Determine the [x, y] coordinate at the center of the cell enclosing the given text.  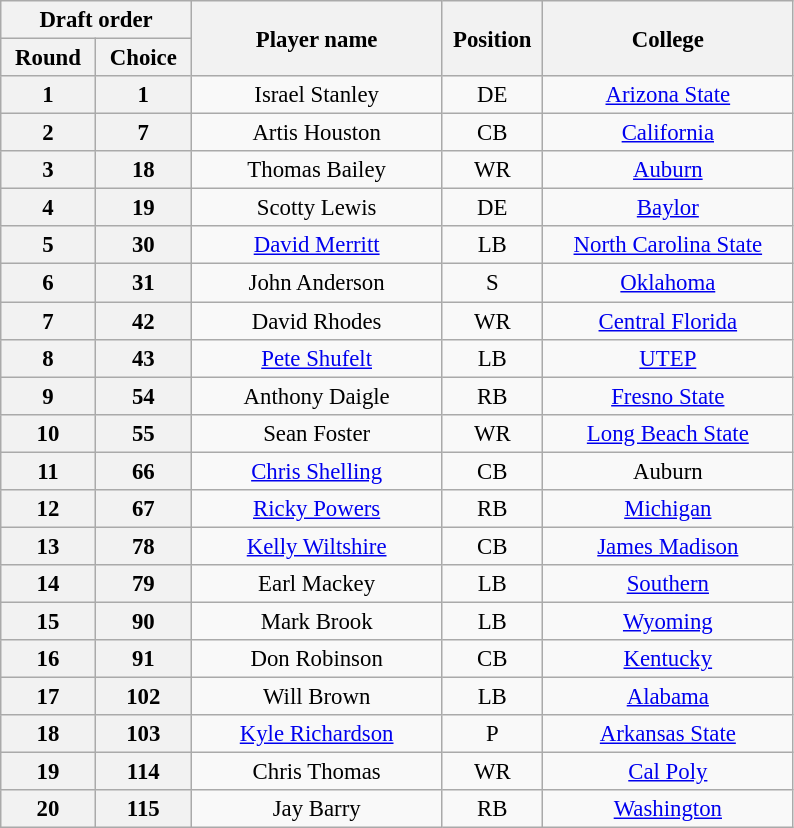
20 [48, 809]
Position [492, 38]
Anthony Daigle [316, 396]
30 [143, 245]
Michigan [668, 509]
16 [48, 659]
9 [48, 396]
10 [48, 433]
Oklahoma [668, 283]
6 [48, 283]
31 [143, 283]
David Rhodes [316, 321]
Pete Shufelt [316, 358]
Mark Brook [316, 621]
Kyle Richardson [316, 734]
114 [143, 772]
Kelly Wiltshire [316, 546]
Scotty Lewis [316, 208]
2 [48, 133]
David Merritt [316, 245]
78 [143, 546]
Thomas Bailey [316, 170]
8 [48, 358]
Sean Foster [316, 433]
UTEP [668, 358]
55 [143, 433]
North Carolina State [668, 245]
4 [48, 208]
Jay Barry [316, 809]
Southern [668, 584]
Earl Mackey [316, 584]
Artis Houston [316, 133]
42 [143, 321]
66 [143, 471]
54 [143, 396]
43 [143, 358]
Fresno State [668, 396]
102 [143, 697]
91 [143, 659]
Arizona State [668, 95]
Ricky Powers [316, 509]
115 [143, 809]
17 [48, 697]
90 [143, 621]
5 [48, 245]
67 [143, 509]
Arkansas State [668, 734]
Alabama [668, 697]
Cal Poly [668, 772]
Washington [668, 809]
S [492, 283]
John Anderson [316, 283]
14 [48, 584]
Round [48, 58]
103 [143, 734]
Choice [143, 58]
Long Beach State [668, 433]
Central Florida [668, 321]
Wyoming [668, 621]
P [492, 734]
Kentucky [668, 659]
California [668, 133]
3 [48, 170]
12 [48, 509]
13 [48, 546]
College [668, 38]
Don Robinson [316, 659]
James Madison [668, 546]
Israel Stanley [316, 95]
Will Brown [316, 697]
11 [48, 471]
Draft order [96, 20]
Chris Shelling [316, 471]
Player name [316, 38]
15 [48, 621]
Baylor [668, 208]
Chris Thomas [316, 772]
79 [143, 584]
